From the cell containing the given text, extract its center point as [x, y] coordinate. 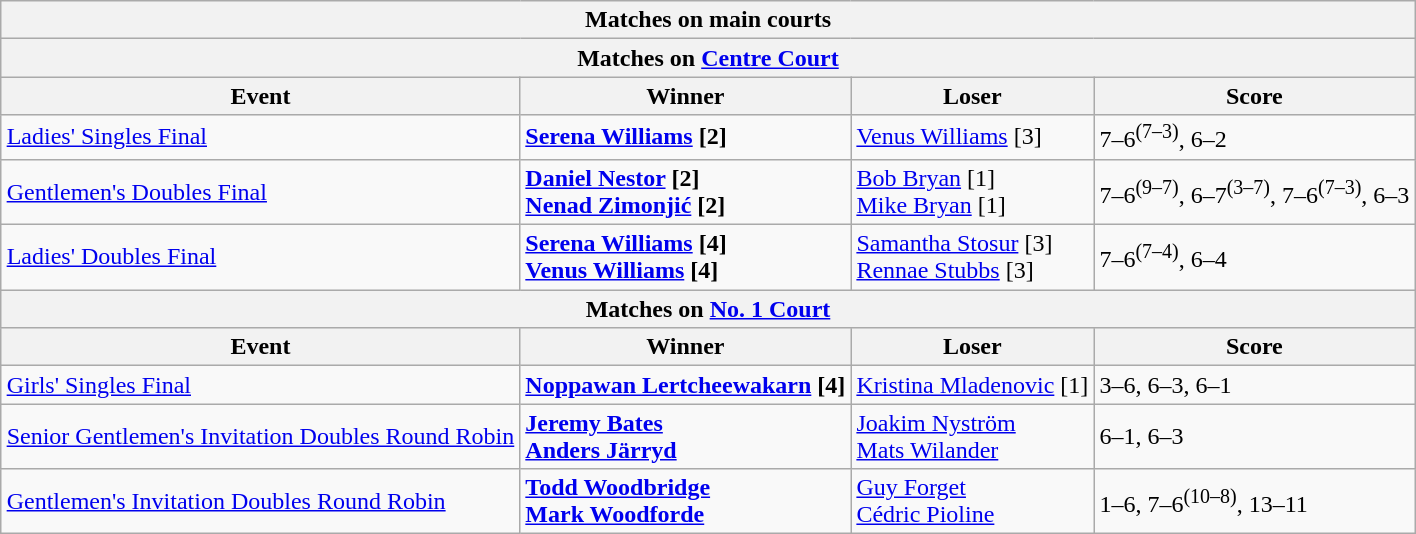
7–6(9–7), 6–7(3–7), 7–6(7–3), 6–3 [1254, 192]
Samantha Stosur [3] Rennae Stubbs [3] [972, 258]
1–6, 7–6(10–8), 13–11 [1254, 502]
Gentlemen's Doubles Final [260, 192]
Serena Williams [4] Venus Williams [4] [686, 258]
Matches on main courts [708, 20]
Todd Woodbridge Mark Woodforde [686, 502]
Kristina Mladenovic [1] [972, 385]
Girls' Singles Final [260, 385]
6–1, 6–3 [1254, 436]
Jeremy Bates Anders Järryd [686, 436]
7–6(7–4), 6–4 [1254, 258]
Noppawan Lertcheewakarn [4] [686, 385]
Ladies' Singles Final [260, 138]
Guy Forget Cédric Pioline [972, 502]
Matches on Centre Court [708, 58]
Serena Williams [2] [686, 138]
Senior Gentlemen's Invitation Doubles Round Robin [260, 436]
Daniel Nestor [2] Nenad Zimonjić [2] [686, 192]
Gentlemen's Invitation Doubles Round Robin [260, 502]
3–6, 6–3, 6–1 [1254, 385]
Matches on No. 1 Court [708, 309]
Ladies' Doubles Final [260, 258]
Bob Bryan [1] Mike Bryan [1] [972, 192]
Joakim Nyström Mats Wilander [972, 436]
Venus Williams [3] [972, 138]
7–6(7–3), 6–2 [1254, 138]
